Output the [X, Y] coordinate of the center of the cell containing the given text.  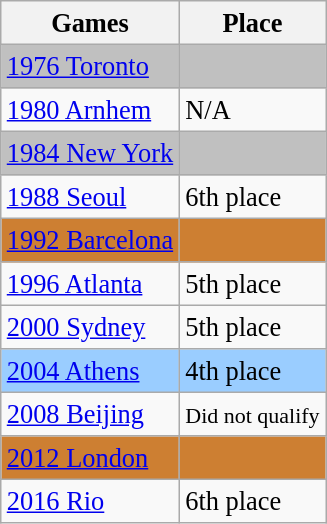
1996 Atlanta [90, 284]
2000 Sydney [90, 327]
2012 London [90, 458]
Games [90, 22]
N/A [252, 109]
2016 Rio [90, 501]
1988 Seoul [90, 197]
2004 Athens [90, 371]
1980 Arnhem [90, 109]
4th place [252, 371]
Did not qualify [252, 414]
1976 Toronto [90, 66]
Place [252, 22]
1984 New York [90, 153]
1992 Barcelona [90, 240]
2008 Beijing [90, 414]
